Extract the [X, Y] coordinate from the center of the cell holding the provided text.  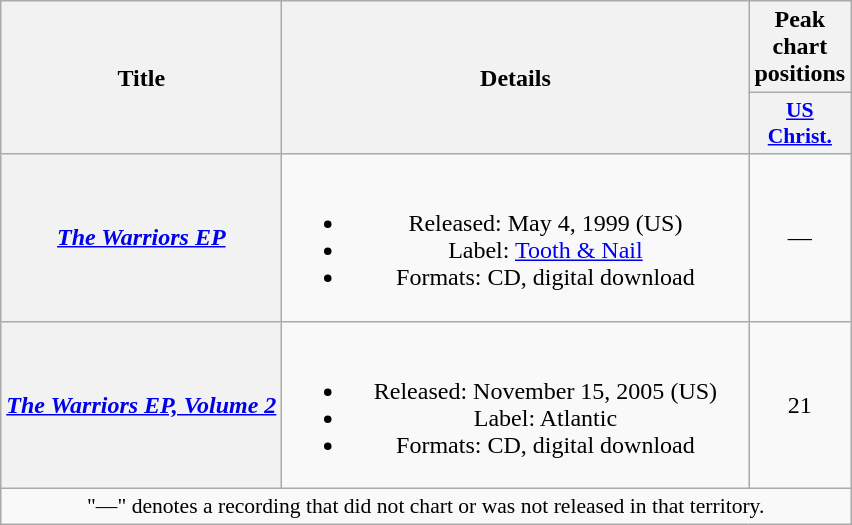
The Warriors EP [142, 238]
Released: November 15, 2005 (US)Label: AtlanticFormats: CD, digital download [516, 404]
Released: May 4, 1999 (US)Label: Tooth & NailFormats: CD, digital download [516, 238]
21 [800, 404]
Peak chart positions [800, 47]
The Warriors EP, Volume 2 [142, 404]
USChrist. [800, 124]
— [800, 238]
Title [142, 78]
"—" denotes a recording that did not chart or was not released in that territory. [426, 506]
Details [516, 78]
